Detect which cell encompasses the target text, then output its (X, Y) center coordinate. 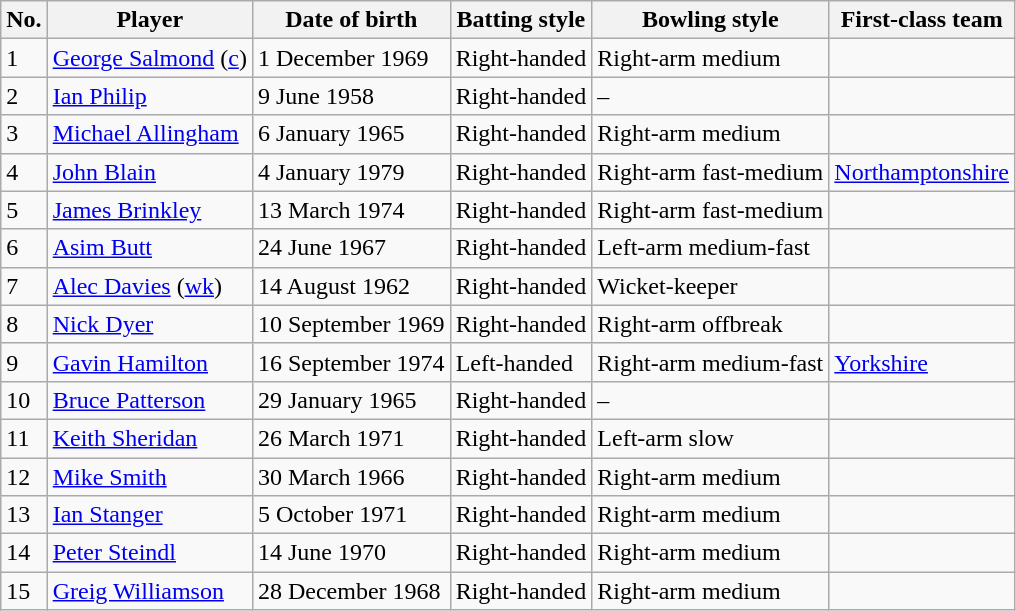
Bowling style (710, 20)
Northamptonshire (922, 172)
Left-handed (521, 362)
9 June 1958 (351, 96)
11 (24, 438)
Mike Smith (150, 477)
Player (150, 20)
Batting style (521, 20)
Keith Sheridan (150, 438)
Right-arm medium-fast (710, 362)
29 January 1965 (351, 400)
3 (24, 134)
Gavin Hamilton (150, 362)
Left-arm medium-fast (710, 248)
13 March 1974 (351, 210)
24 June 1967 (351, 248)
7 (24, 286)
Wicket-keeper (710, 286)
4 (24, 172)
Yorkshire (922, 362)
Peter Steindl (150, 553)
Michael Allingham (150, 134)
Greig Williamson (150, 591)
10 (24, 400)
George Salmond (c) (150, 58)
Asim Butt (150, 248)
Bruce Patterson (150, 400)
Nick Dyer (150, 324)
Date of birth (351, 20)
14 August 1962 (351, 286)
30 March 1966 (351, 477)
John Blain (150, 172)
4 January 1979 (351, 172)
James Brinkley (150, 210)
Ian Philip (150, 96)
28 December 1968 (351, 591)
5 October 1971 (351, 515)
8 (24, 324)
12 (24, 477)
26 March 1971 (351, 438)
Ian Stanger (150, 515)
2 (24, 96)
Left-arm slow (710, 438)
16 September 1974 (351, 362)
5 (24, 210)
10 September 1969 (351, 324)
1 (24, 58)
6 January 1965 (351, 134)
Right-arm offbreak (710, 324)
9 (24, 362)
15 (24, 591)
First-class team (922, 20)
13 (24, 515)
Alec Davies (wk) (150, 286)
6 (24, 248)
14 June 1970 (351, 553)
1 December 1969 (351, 58)
No. (24, 20)
14 (24, 553)
